Identify which cell holds the provided text, then report its [x, y] central coordinate. 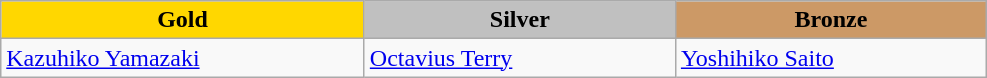
Octavius Terry [520, 58]
Yoshihiko Saito [830, 58]
Silver [520, 20]
Bronze [830, 20]
Kazuhiko Yamazaki [183, 58]
Gold [183, 20]
